Determine the (X, Y) coordinate at the center of the cell enclosing the given text.  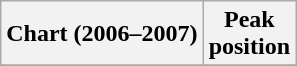
Chart (2006–2007) (102, 34)
Peak position (249, 34)
